Find where the given text appears and provide that cell's center as (X, Y) coordinate. 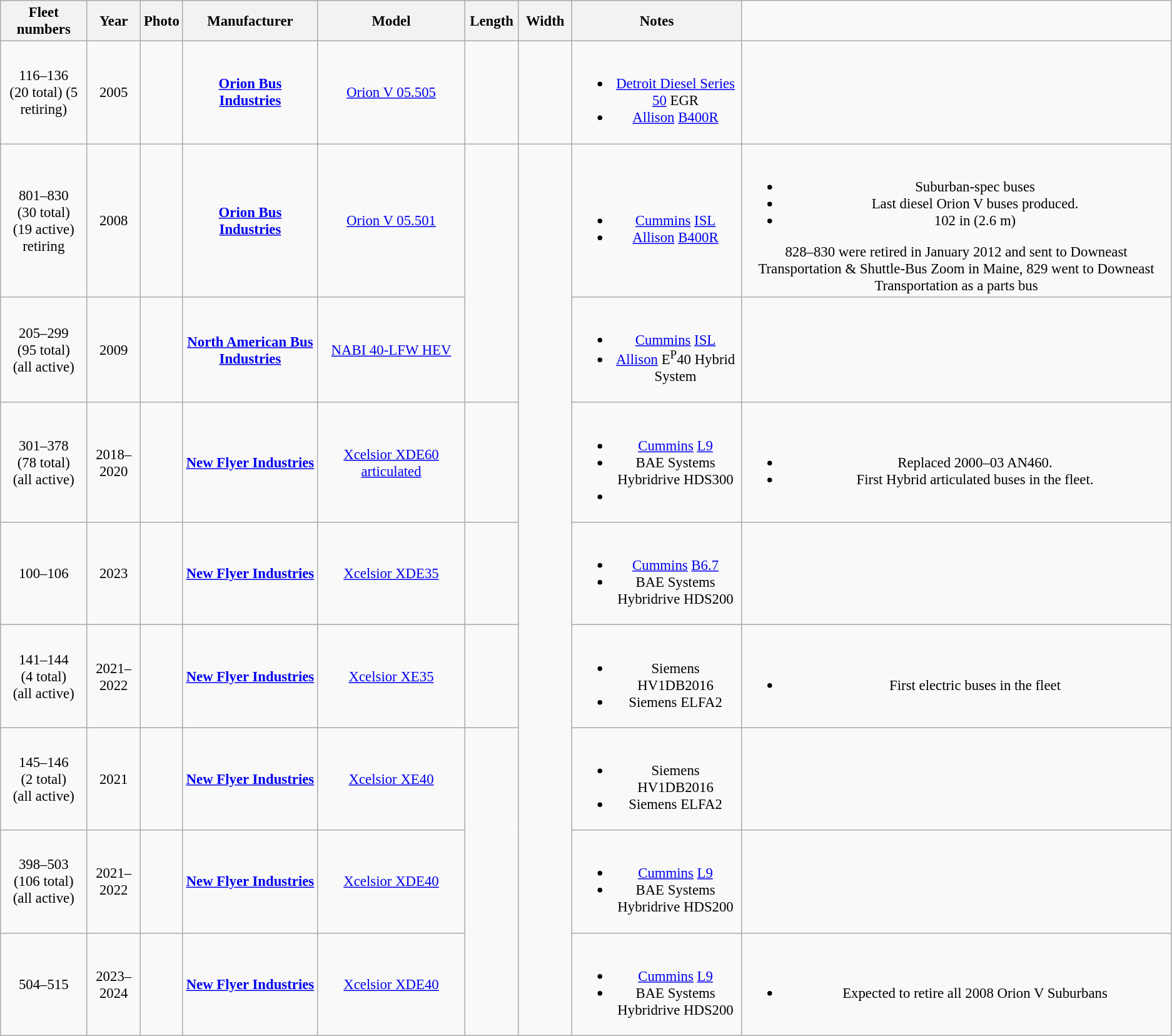
2023–2024 (114, 984)
Model (392, 21)
Xcelsior XDE60 articulated (392, 463)
2021 (114, 779)
First electric buses in the fleet (957, 676)
398–503(106 total)(all active) (44, 881)
North American Bus Industries (250, 350)
504–515 (44, 984)
Fleet numbers (44, 21)
2018–2020 (114, 463)
Cummins ISLAllison EP40 Hybrid System (657, 350)
141–144(4 total)(all active) (44, 676)
Cummins ISLAllison B400R (657, 220)
Cummins B6.7BAE Systems Hybridrive HDS200 (657, 574)
Notes (657, 21)
Cummins L9BAE Systems Hybridrive HDS300 (657, 463)
145–146(2 total)(all active) (44, 779)
801–830(30 total)(19 active) retiring (44, 220)
Width (545, 21)
Detroit Diesel Series 50 EGRAllison B400R (657, 93)
Year (114, 21)
Expected to retire all 2008 Orion V Suburbans (957, 984)
2009 (114, 350)
Photo (162, 21)
2008 (114, 220)
100–106 (44, 574)
Xcelsior XE40 (392, 779)
Xcelsior XE35 (392, 676)
Orion V 05.501 (392, 220)
Manufacturer (250, 21)
Orion V 05.505 (392, 93)
2023 (114, 574)
205–299(95 total)(all active) (44, 350)
Length (492, 21)
301–378(78 total)(all active) (44, 463)
Replaced 2000–03 AN460.First Hybrid articulated buses in the fleet. (957, 463)
NABI 40-LFW HEV (392, 350)
116–136(20 total) (5 retiring) (44, 93)
Xcelsior XDE35 (392, 574)
2005 (114, 93)
